Scan for the cell matching the given text and deliver its [X, Y] coordinate at center. 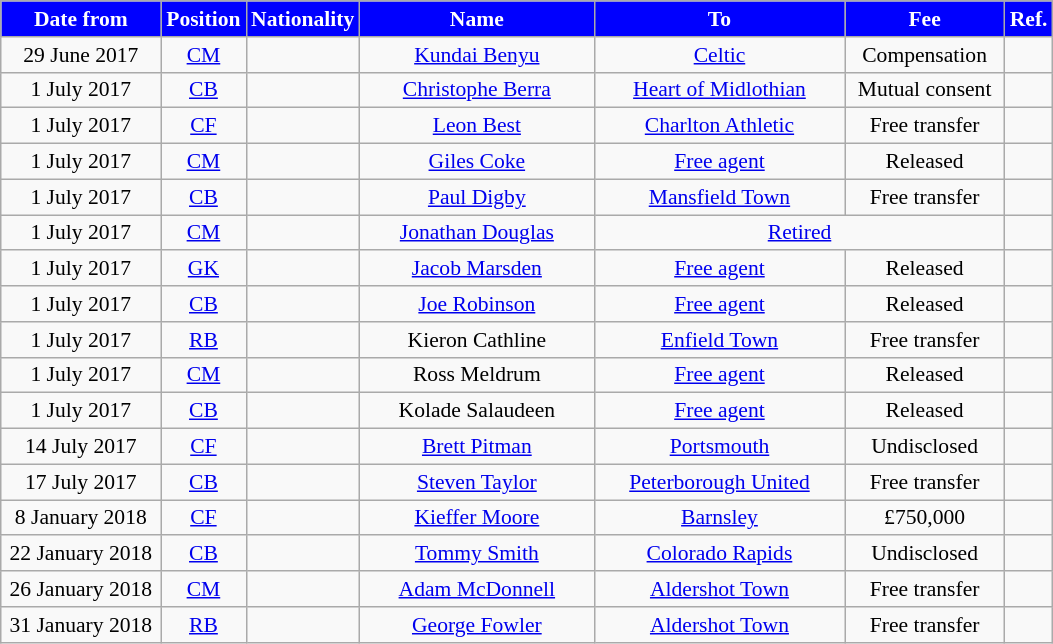
Giles Coke [476, 162]
Retired [799, 233]
Leon Best [476, 126]
George Fowler [476, 625]
Portsmouth [719, 447]
Mutual consent [925, 90]
Name [476, 19]
Fee [925, 19]
14 July 2017 [81, 447]
Compensation [925, 55]
Kieron Cathline [476, 340]
Paul Digby [476, 197]
Tommy Smith [476, 554]
Position [204, 19]
To [719, 19]
Peterborough United [719, 482]
Jonathan Douglas [476, 233]
Charlton Athletic [719, 126]
Colorado Rapids [719, 554]
26 January 2018 [81, 589]
Celtic [719, 55]
31 January 2018 [81, 625]
22 January 2018 [81, 554]
Ross Meldrum [476, 375]
£750,000 [925, 518]
8 January 2018 [81, 518]
Kieffer Moore [476, 518]
29 June 2017 [81, 55]
GK [204, 269]
Kolade Salaudeen [476, 411]
Kundai Benyu [476, 55]
Jacob Marsden [476, 269]
Ref. [1029, 19]
Enfield Town [719, 340]
Heart of Midlothian [719, 90]
Mansfield Town [719, 197]
Brett Pitman [476, 447]
17 July 2017 [81, 482]
Joe Robinson [476, 304]
Christophe Berra [476, 90]
Adam McDonnell [476, 589]
Steven Taylor [476, 482]
Nationality [302, 19]
Barnsley [719, 518]
Date from [81, 19]
